Provide the (x, y) coordinate of the cell's center where the given text is located.  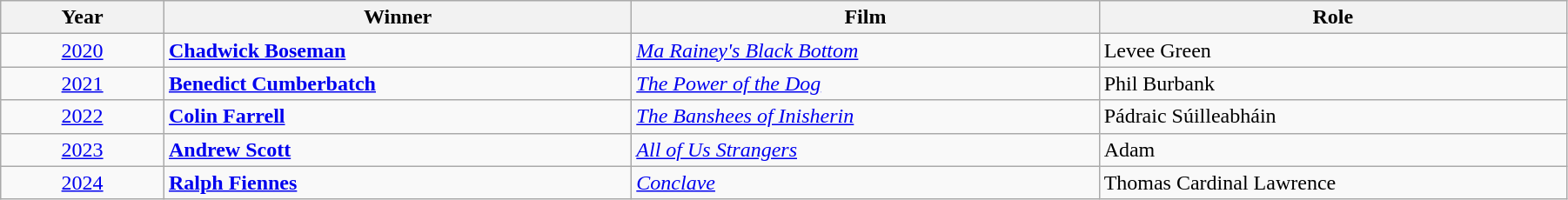
Adam (1333, 150)
All of Us Strangers (865, 150)
Andrew Scott (397, 150)
2021 (83, 83)
2020 (83, 50)
Pádraic Súilleabháin (1333, 117)
2023 (83, 150)
Thomas Cardinal Lawrence (1333, 183)
Phil Burbank (1333, 83)
Winner (397, 17)
Colin Farrell (397, 117)
Role (1333, 17)
Conclave (865, 183)
Levee Green (1333, 50)
Ralph Fiennes (397, 183)
Film (865, 17)
Benedict Cumberbatch (397, 83)
2022 (83, 117)
The Banshees of Inisherin (865, 117)
2024 (83, 183)
The Power of the Dog (865, 83)
Ma Rainey's Black Bottom (865, 50)
Year (83, 17)
Chadwick Boseman (397, 50)
